Locate the cell with the specified text and output its [x, y] center coordinate. 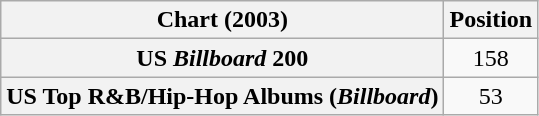
US Billboard 200 [222, 58]
53 [491, 96]
Chart (2003) [222, 20]
US Top R&B/Hip-Hop Albums (Billboard) [222, 96]
158 [491, 58]
Position [491, 20]
